Provide the [X, Y] coordinate of the cell's center where the given text is located.  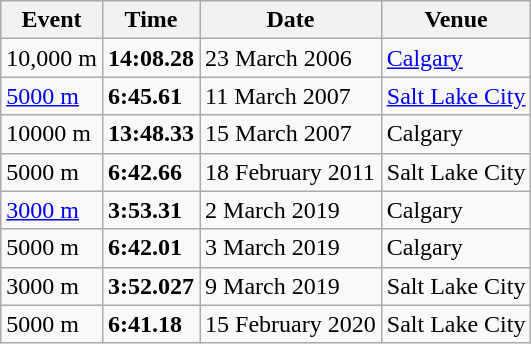
11 March 2007 [291, 96]
15 March 2007 [291, 134]
3 March 2019 [291, 248]
13:48.33 [150, 134]
Time [150, 20]
10000 m [52, 134]
Date [291, 20]
6:42.01 [150, 248]
9 March 2019 [291, 286]
6:42.66 [150, 172]
Event [52, 20]
18 February 2011 [291, 172]
14:08.28 [150, 58]
23 March 2006 [291, 58]
2 March 2019 [291, 210]
6:41.18 [150, 324]
Venue [456, 20]
3:52.027 [150, 286]
10,000 m [52, 58]
3:53.31 [150, 210]
6:45.61 [150, 96]
15 February 2020 [291, 324]
